Detect which cell encompasses the target text, then output its [X, Y] center coordinate. 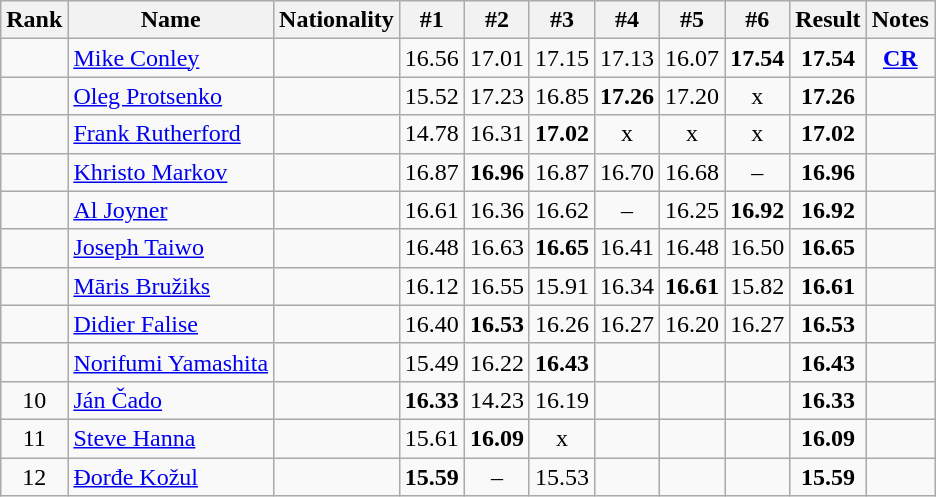
Khristo Markov [171, 172]
Mike Conley [171, 58]
16.68 [692, 172]
#1 [432, 20]
#3 [562, 20]
17.20 [692, 96]
Oleg Protsenko [171, 96]
16.12 [432, 286]
Rank [34, 20]
16.50 [758, 248]
16.70 [628, 172]
11 [34, 438]
Steve Hanna [171, 438]
CR [900, 58]
16.85 [562, 96]
16.56 [432, 58]
Māris Bružiks [171, 286]
16.31 [496, 134]
Didier Falise [171, 324]
16.34 [628, 286]
14.78 [432, 134]
Joseph Taiwo [171, 248]
16.19 [562, 400]
17.01 [496, 58]
#2 [496, 20]
16.25 [692, 210]
Frank Rutherford [171, 134]
16.36 [496, 210]
14.23 [496, 400]
Nationality [337, 20]
16.20 [692, 324]
16.22 [496, 362]
15.53 [562, 477]
#4 [628, 20]
15.61 [432, 438]
16.07 [692, 58]
Name [171, 20]
15.82 [758, 286]
16.62 [562, 210]
15.91 [562, 286]
Result [828, 20]
#6 [758, 20]
Đorđe Kožul [171, 477]
#5 [692, 20]
16.40 [432, 324]
Notes [900, 20]
Ján Čado [171, 400]
12 [34, 477]
16.63 [496, 248]
17.23 [496, 96]
16.26 [562, 324]
Norifumi Yamashita [171, 362]
10 [34, 400]
16.55 [496, 286]
16.41 [628, 248]
Al Joyner [171, 210]
17.13 [628, 58]
15.52 [432, 96]
17.15 [562, 58]
15.49 [432, 362]
